Output the [X, Y] coordinate of the center of the cell containing the given text.  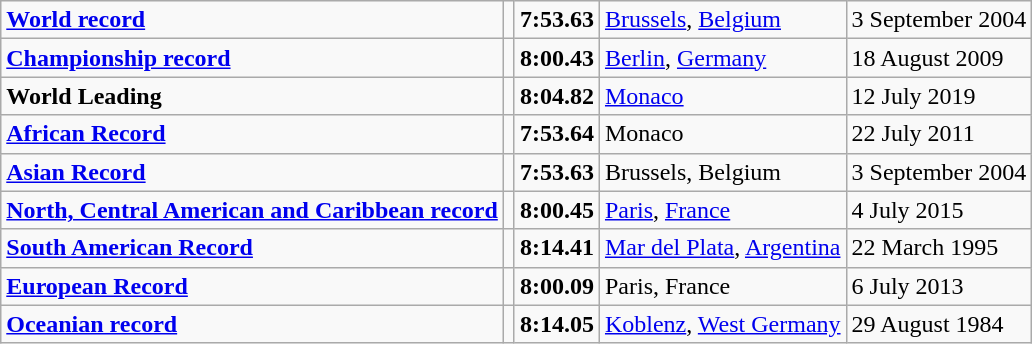
29 August 1984 [939, 324]
Mar del Plata, Argentina [722, 248]
European Record [252, 286]
8:04.82 [556, 96]
18 August 2009 [939, 58]
8:00.09 [556, 286]
8:00.43 [556, 58]
8:00.45 [556, 210]
South American Record [252, 248]
4 July 2015 [939, 210]
7:53.64 [556, 134]
North, Central American and Caribbean record [252, 210]
African Record [252, 134]
Berlin, Germany [722, 58]
Championship record [252, 58]
Koblenz, West Germany [722, 324]
22 March 1995 [939, 248]
22 July 2011 [939, 134]
World Leading [252, 96]
8:14.41 [556, 248]
World record [252, 20]
8:14.05 [556, 324]
6 July 2013 [939, 286]
Oceanian record [252, 324]
12 July 2019 [939, 96]
Asian Record [252, 172]
